Provide the [x, y] coordinate of the cell's center where the given text is located.  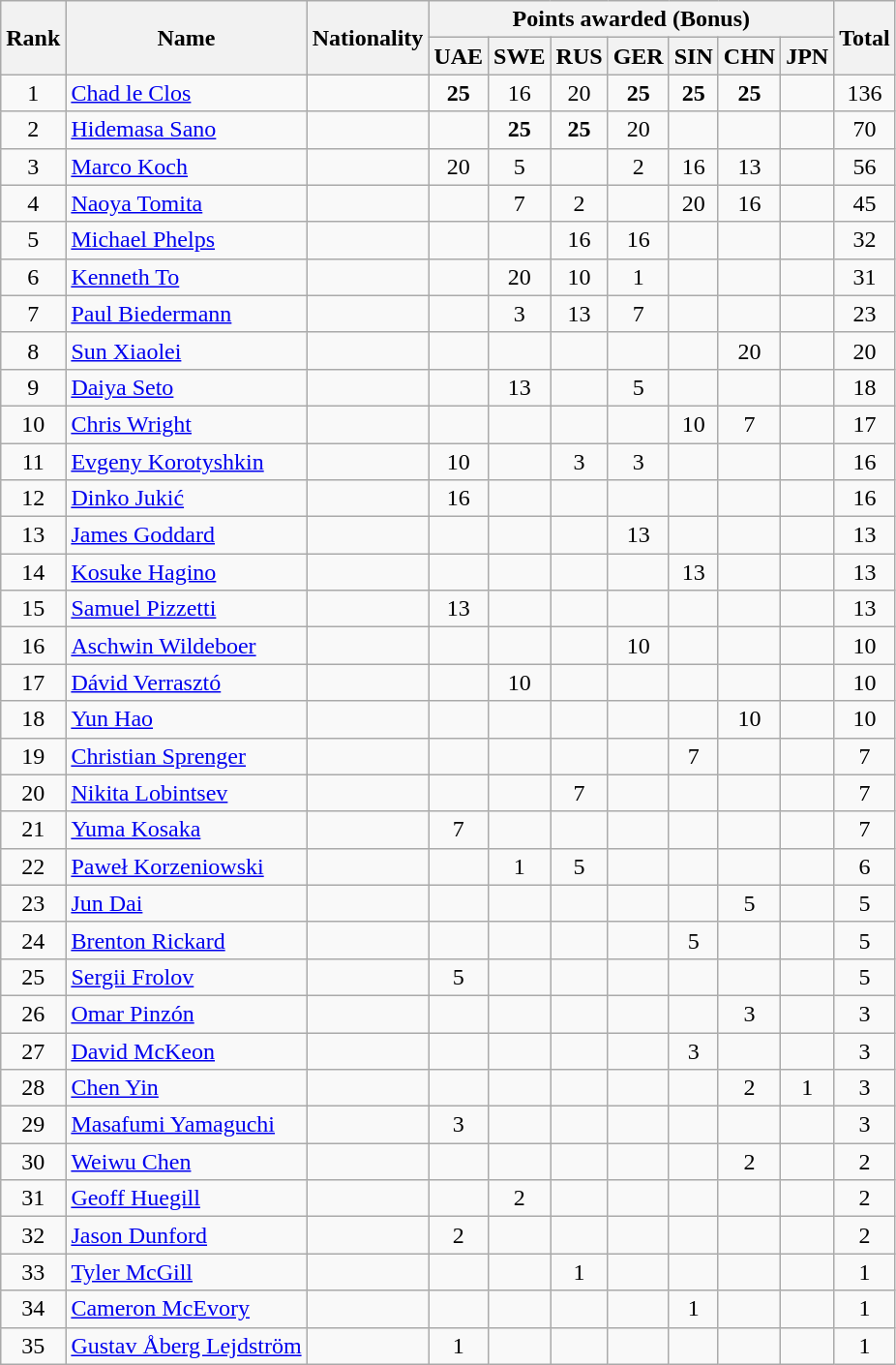
12 [33, 499]
Nationality [368, 38]
Gustav Åberg Lejdström [186, 1346]
Marco Koch [186, 167]
SWE [520, 56]
Weiwu Chen [186, 1162]
14 [33, 572]
Christian Sprenger [186, 756]
15 [33, 609]
Chris Wright [186, 424]
Masafumi Yamaguchi [186, 1125]
34 [33, 1309]
Evgeny Korotyshkin [186, 462]
UAE [459, 56]
Chen Yin [186, 1088]
Jason Dunford [186, 1235]
GER [639, 56]
136 [865, 93]
Brenton Rickard [186, 940]
70 [865, 130]
JPN [807, 56]
19 [33, 756]
Yun Hao [186, 719]
Kosuke Hagino [186, 572]
21 [33, 830]
Chad le Clos [186, 93]
35 [33, 1346]
4 [33, 203]
SIN [693, 56]
Naoya Tomita [186, 203]
28 [33, 1088]
11 [33, 462]
Dávid Verrasztó [186, 682]
Dinko Jukić [186, 499]
Aschwin Wildeboer [186, 646]
24 [33, 940]
Hidemasa Sano [186, 130]
Jun Dai [186, 903]
Sun Xiaolei [186, 350]
David McKeon [186, 1050]
29 [33, 1125]
Omar Pinzón [186, 1014]
Total [865, 38]
Cameron McEvory [186, 1309]
Tyler McGill [186, 1272]
30 [33, 1162]
Michael Phelps [186, 240]
Paul Biedermann [186, 314]
Paweł Korzeniowski [186, 866]
Nikita Lobintsev [186, 793]
Daiya Seto [186, 387]
RUS [579, 56]
CHN [749, 56]
26 [33, 1014]
Sergii Frolov [186, 977]
Geoff Huegill [186, 1198]
22 [33, 866]
8 [33, 350]
Name [186, 38]
33 [33, 1272]
9 [33, 387]
Yuma Kosaka [186, 830]
45 [865, 203]
Points awarded (Bonus) [631, 19]
Rank [33, 38]
27 [33, 1050]
Kenneth To [186, 277]
Samuel Pizzetti [186, 609]
James Goddard [186, 535]
56 [865, 167]
